Locate the cell with the specified text and output its (x, y) center coordinate. 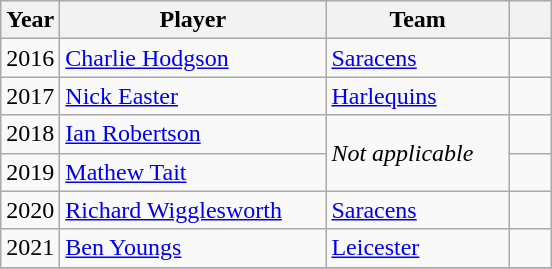
Not applicable (418, 153)
Leicester (418, 248)
Mathew Tait (193, 172)
2017 (30, 96)
Nick Easter (193, 96)
Ben Youngs (193, 248)
Charlie Hodgson (193, 58)
Player (193, 20)
2020 (30, 210)
2016 (30, 58)
Year (30, 20)
2019 (30, 172)
Harlequins (418, 96)
Ian Robertson (193, 134)
Richard Wigglesworth (193, 210)
2018 (30, 134)
2021 (30, 248)
Team (418, 20)
